Return (x, y) of the center of cell containing provided text 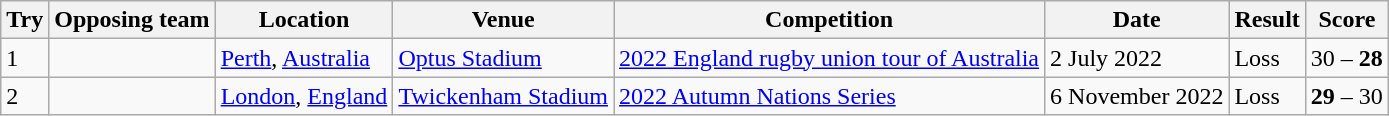
Try (25, 20)
Date (1137, 20)
Opposing team (132, 20)
6 November 2022 (1137, 96)
Perth, Australia (304, 58)
2 July 2022 (1137, 58)
2 (25, 96)
30 – 28 (1346, 58)
Competition (830, 20)
29 – 30 (1346, 96)
1 (25, 58)
Optus Stadium (504, 58)
Result (1267, 20)
2022 England rugby union tour of Australia (830, 58)
2022 Autumn Nations Series (830, 96)
Location (304, 20)
Twickenham Stadium (504, 96)
London, England (304, 96)
Score (1346, 20)
Venue (504, 20)
